Extract the [X, Y] coordinate from the center of the cell holding the provided text.  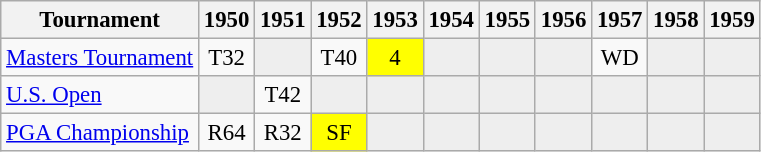
U.S. Open [100, 95]
1958 [676, 20]
R32 [283, 133]
WD [620, 58]
1952 [339, 20]
T42 [283, 95]
1956 [563, 20]
1955 [507, 20]
PGA Championship [100, 133]
1951 [283, 20]
Masters Tournament [100, 58]
4 [395, 58]
1954 [451, 20]
T40 [339, 58]
1959 [732, 20]
T32 [227, 58]
1950 [227, 20]
1957 [620, 20]
1953 [395, 20]
SF [339, 133]
Tournament [100, 20]
R64 [227, 133]
